Detect which cell encompasses the target text, then output its (x, y) center coordinate. 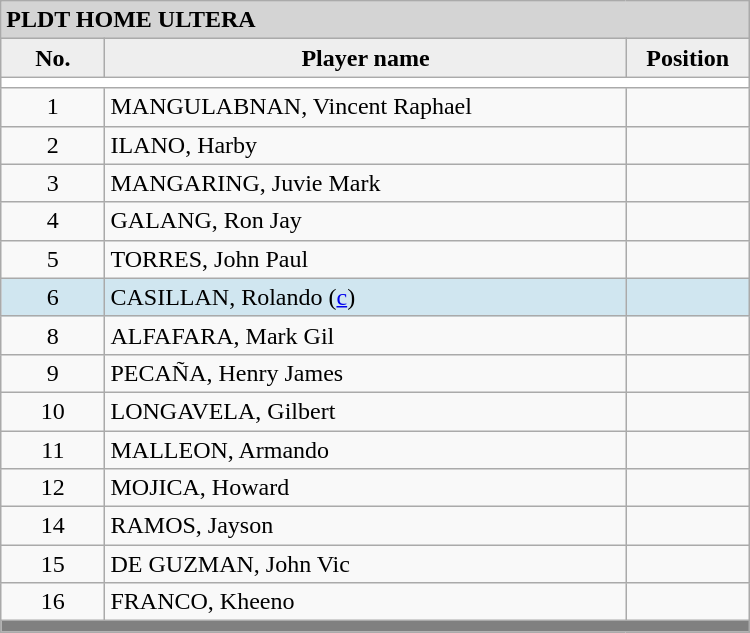
DE GUZMAN, John Vic (366, 564)
Position (688, 58)
11 (53, 449)
6 (53, 297)
1 (53, 107)
No. (53, 58)
Player name (366, 58)
12 (53, 488)
10 (53, 411)
PLDT HOME ULTERA (375, 20)
GALANG, Ron Jay (366, 221)
MOJICA, Howard (366, 488)
RAMOS, Jayson (366, 526)
8 (53, 335)
9 (53, 373)
4 (53, 221)
14 (53, 526)
5 (53, 259)
FRANCO, Kheeno (366, 602)
ALFAFARA, Mark Gil (366, 335)
LONGAVELA, Gilbert (366, 411)
16 (53, 602)
MANGULABNAN, Vincent Raphael (366, 107)
CASILLAN, Rolando (c) (366, 297)
15 (53, 564)
3 (53, 183)
MANGARING, Juvie Mark (366, 183)
2 (53, 145)
MALLEON, Armando (366, 449)
ILANO, Harby (366, 145)
TORRES, John Paul (366, 259)
PECAÑA, Henry James (366, 373)
